From the cell containing the given text, extract its center point as [X, Y] coordinate. 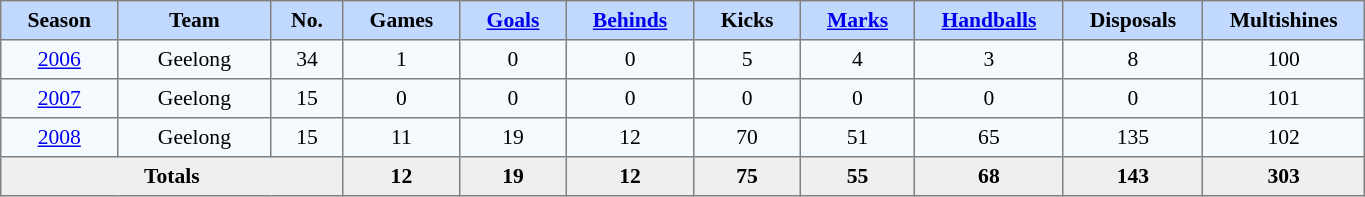
100 [1284, 60]
Marks [858, 20]
2008 [60, 138]
101 [1284, 98]
5 [747, 60]
Games [402, 20]
143 [1133, 176]
1 [402, 60]
2007 [60, 98]
Disposals [1133, 20]
4 [858, 60]
135 [1133, 138]
75 [747, 176]
Totals [172, 176]
303 [1284, 176]
Goals [513, 20]
68 [989, 176]
2006 [60, 60]
70 [747, 138]
Kicks [747, 20]
51 [858, 138]
Team [194, 20]
3 [989, 60]
Season [60, 20]
102 [1284, 138]
Multishines [1284, 20]
55 [858, 176]
65 [989, 138]
Behinds [630, 20]
34 [307, 60]
8 [1133, 60]
No. [307, 20]
11 [402, 138]
Handballs [989, 20]
